Locate the cell with the specified text and output its [x, y] center coordinate. 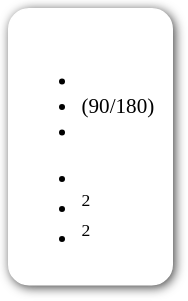
(90/180)22 [88, 146]
